Determine the (X, Y) coordinate at the center of the cell enclosing the given text.  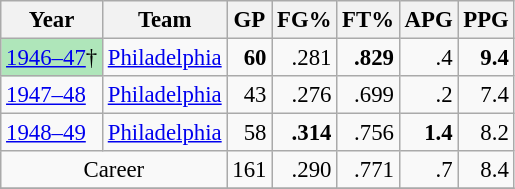
7.4 (486, 95)
Year (52, 20)
.771 (368, 170)
.756 (368, 133)
Team (164, 20)
.7 (428, 170)
.4 (428, 58)
9.4 (486, 58)
.829 (368, 58)
161 (250, 170)
Career (114, 170)
.290 (304, 170)
.2 (428, 95)
8.4 (486, 170)
PPG (486, 20)
.276 (304, 95)
1946–47† (52, 58)
FG% (304, 20)
8.2 (486, 133)
GP (250, 20)
58 (250, 133)
1948–49 (52, 133)
.699 (368, 95)
.281 (304, 58)
APG (428, 20)
1.4 (428, 133)
60 (250, 58)
1947–48 (52, 95)
FT% (368, 20)
.314 (304, 133)
43 (250, 95)
